For the text-containing cell, return its midpoint in [X, Y] coordinate format. 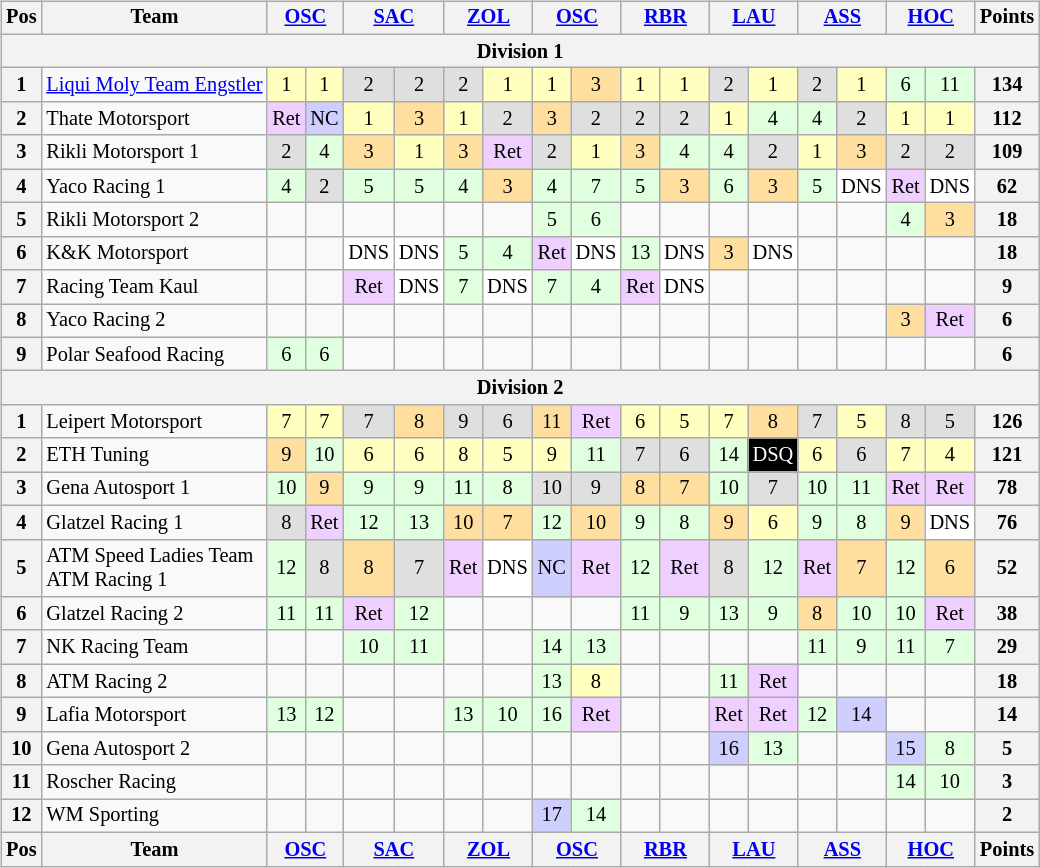
Glatzel Racing 1 [154, 522]
Liqui Moly Team Engstler [154, 85]
17 [552, 816]
Roscher Racing [154, 782]
Rikli Motorsport 1 [154, 152]
Polar Seafood Racing [154, 354]
134 [1007, 85]
76 [1007, 522]
ETH Tuning [154, 455]
Yaco Racing 2 [154, 321]
Yaco Racing 1 [154, 186]
Gena Autosport 1 [154, 489]
K&K Motorsport [154, 253]
Lafia Motorsport [154, 715]
NK Racing Team [154, 647]
62 [1007, 186]
Thate Motorsport [154, 119]
109 [1007, 152]
52 [1007, 568]
126 [1007, 422]
112 [1007, 119]
Racing Team Kaul [154, 287]
Glatzel Racing 2 [154, 614]
WM Sporting [154, 816]
29 [1007, 647]
DSQ [773, 455]
ATM Racing 2 [154, 681]
15 [906, 748]
Division 2 [520, 388]
Gena Autosport 2 [154, 748]
121 [1007, 455]
78 [1007, 489]
ATM Speed Ladies Team ATM Racing 1 [154, 568]
38 [1007, 614]
Division 1 [520, 51]
Rikli Motorsport 2 [154, 220]
Leipert Motorsport [154, 422]
